Determine the [X, Y] coordinate at the center of the cell enclosing the given text.  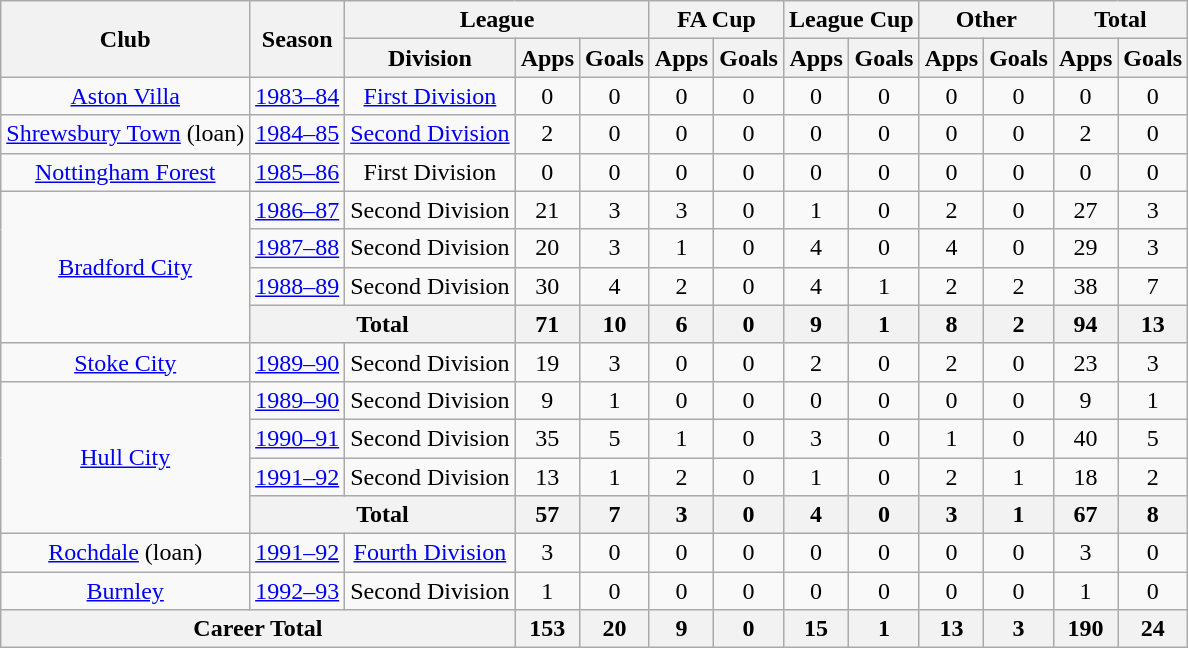
Burnley [126, 591]
1986–87 [298, 210]
6 [681, 324]
27 [1085, 210]
Stoke City [126, 362]
40 [1085, 438]
1988–89 [298, 286]
Bradford City [126, 267]
1985–86 [298, 172]
1992–93 [298, 591]
Season [298, 39]
1984–85 [298, 134]
23 [1085, 362]
10 [615, 324]
FA Cup [716, 20]
Aston Villa [126, 96]
190 [1085, 629]
71 [547, 324]
67 [1085, 515]
1987–88 [298, 248]
Career Total [258, 629]
15 [816, 629]
Hull City [126, 457]
Shrewsbury Town (loan) [126, 134]
29 [1085, 248]
League Cup [851, 20]
19 [547, 362]
1990–91 [298, 438]
Rochdale (loan) [126, 553]
Nottingham Forest [126, 172]
35 [547, 438]
94 [1085, 324]
18 [1085, 477]
21 [547, 210]
153 [547, 629]
30 [547, 286]
Division [430, 58]
League [498, 20]
57 [547, 515]
38 [1085, 286]
Fourth Division [430, 553]
1983–84 [298, 96]
24 [1153, 629]
Club [126, 39]
Other [986, 20]
